Output the [X, Y] coordinate of the center of the cell containing the given text.  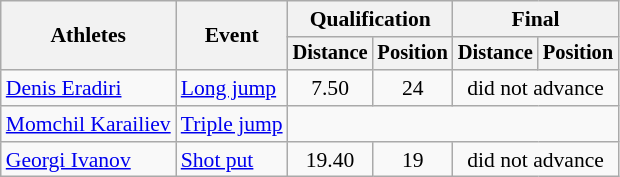
Event [232, 36]
Athletes [88, 36]
24 [413, 88]
Denis Eradiri [88, 88]
did not advance [536, 88]
Triple jump [232, 124]
Qualification [370, 19]
Long jump [232, 88]
7.50 [330, 88]
Momchil Karailiev [88, 124]
Final [536, 19]
